From the cell containing the given text, extract its center point as [x, y] coordinate. 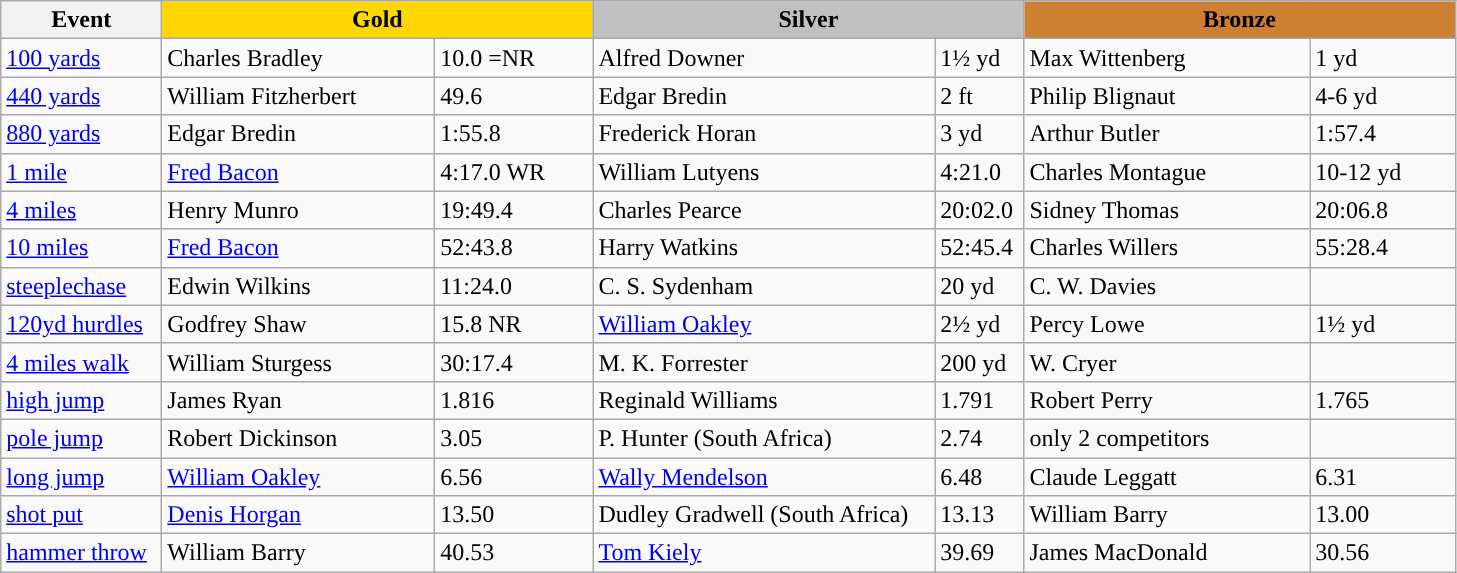
13.50 [514, 515]
Charles Bradley [298, 58]
1:55.8 [514, 134]
6.48 [980, 477]
30.56 [1382, 553]
long jump [82, 477]
13.00 [1382, 515]
Sidney Thomas [1167, 210]
100 yards [82, 58]
2½ yd [980, 324]
Dudley Gradwell (South Africa) [764, 515]
13.13 [980, 515]
11:24.0 [514, 286]
pole jump [82, 438]
2 ft [980, 96]
Silver [808, 20]
20:02.0 [980, 210]
Bronze [1240, 20]
20 yd [980, 286]
hammer throw [82, 553]
Harry Watkins [764, 248]
52:45.4 [980, 248]
Charles Montague [1167, 172]
C. S. Sydenham [764, 286]
Godfrey Shaw [298, 324]
Claude Leggatt [1167, 477]
1.791 [980, 400]
3.05 [514, 438]
Denis Horgan [298, 515]
steeplechase [82, 286]
200 yd [980, 362]
2.74 [980, 438]
Edwin Wilkins [298, 286]
39.69 [980, 553]
40.53 [514, 553]
Robert Dickinson [298, 438]
only 2 competitors [1167, 438]
Alfred Downer [764, 58]
15.8 NR [514, 324]
Philip Blignaut [1167, 96]
Charles Pearce [764, 210]
Henry Munro [298, 210]
6.31 [1382, 477]
10-12 yd [1382, 172]
440 yards [82, 96]
James Ryan [298, 400]
Max Wittenberg [1167, 58]
55:28.4 [1382, 248]
1.765 [1382, 400]
Tom Kiely [764, 553]
William Fitzherbert [298, 96]
3 yd [980, 134]
120yd hurdles [82, 324]
1 yd [1382, 58]
4 miles walk [82, 362]
30:17.4 [514, 362]
M. K. Forrester [764, 362]
James MacDonald [1167, 553]
6.56 [514, 477]
shot put [82, 515]
Charles Willers [1167, 248]
1.816 [514, 400]
4:17.0 WR [514, 172]
William Lutyens [764, 172]
C. W. Davies [1167, 286]
4-6 yd [1382, 96]
Frederick Horan [764, 134]
20:06.8 [1382, 210]
Reginald Williams [764, 400]
4:21.0 [980, 172]
Arthur Butler [1167, 134]
10.0 =NR [514, 58]
880 yards [82, 134]
1:57.4 [1382, 134]
W. Cryer [1167, 362]
Percy Lowe [1167, 324]
Wally Mendelson [764, 477]
19:49.4 [514, 210]
1 mile [82, 172]
10 miles [82, 248]
49.6 [514, 96]
high jump [82, 400]
Robert Perry [1167, 400]
Gold [378, 20]
William Sturgess [298, 362]
Event [82, 20]
P. Hunter (South Africa) [764, 438]
4 miles [82, 210]
52:43.8 [514, 248]
